Return the (x, y) coordinate for the center point of the cell that contains the specified text.  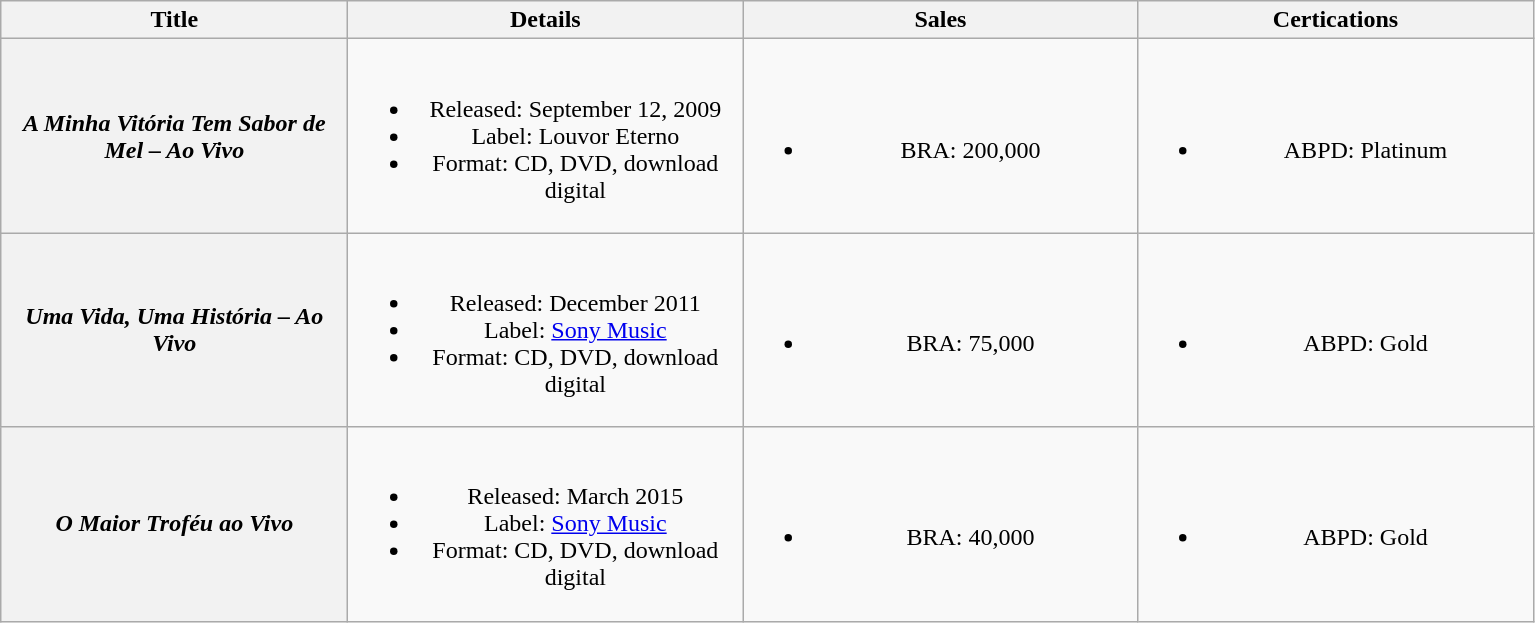
Released: December 2011Label: Sony MusicFormat: CD, DVD, download digital (546, 330)
ABPD: Platinum (1336, 136)
Certications (1336, 20)
Released: September 12, 2009Label: Louvor EternoFormat: CD, DVD, download digital (546, 136)
Uma Vida, Uma História – Ao Vivo (174, 330)
Title (174, 20)
Sales (940, 20)
Released: March 2015Label: Sony MusicFormat: CD, DVD, download digital (546, 524)
O Maior Troféu ao Vivo (174, 524)
BRA: 75,000 (940, 330)
Details (546, 20)
BRA: 40,000 (940, 524)
A Minha Vitória Tem Sabor de Mel – Ao Vivo (174, 136)
BRA: 200,000 (940, 136)
